Determine the [x, y] coordinate at the center of the cell enclosing the given text.  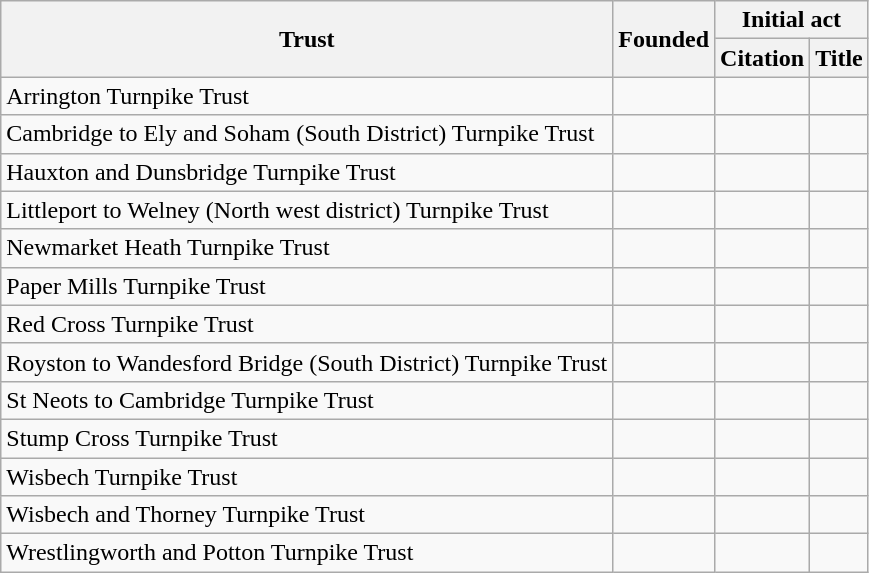
Newmarket Heath Turnpike Trust [307, 248]
Trust [307, 39]
Wisbech Turnpike Trust [307, 477]
Red Cross Turnpike Trust [307, 324]
Wisbech and Thorney Turnpike Trust [307, 515]
Cambridge to Ely and Soham (South District) Turnpike Trust [307, 134]
Wrestlingworth and Potton Turnpike Trust [307, 553]
Title [840, 58]
Stump Cross Turnpike Trust [307, 438]
Littleport to Welney (North west district) Turnpike Trust [307, 210]
Founded [664, 39]
Royston to Wandesford Bridge (South District) Turnpike Trust [307, 362]
Citation [762, 58]
Initial act [792, 20]
Hauxton and Dunsbridge Turnpike Trust [307, 172]
Paper Mills Turnpike Trust [307, 286]
St Neots to Cambridge Turnpike Trust [307, 400]
Arrington Turnpike Trust [307, 96]
